For the text-containing cell, return its midpoint in [x, y] coordinate format. 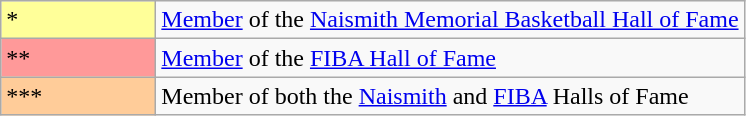
** [78, 58]
Member of both the Naismith and FIBA Halls of Fame [450, 96]
* [78, 20]
Member of the FIBA Hall of Fame [450, 58]
Member of the Naismith Memorial Basketball Hall of Fame [450, 20]
*** [78, 96]
